From the cell containing the given text, extract its center point as [x, y] coordinate. 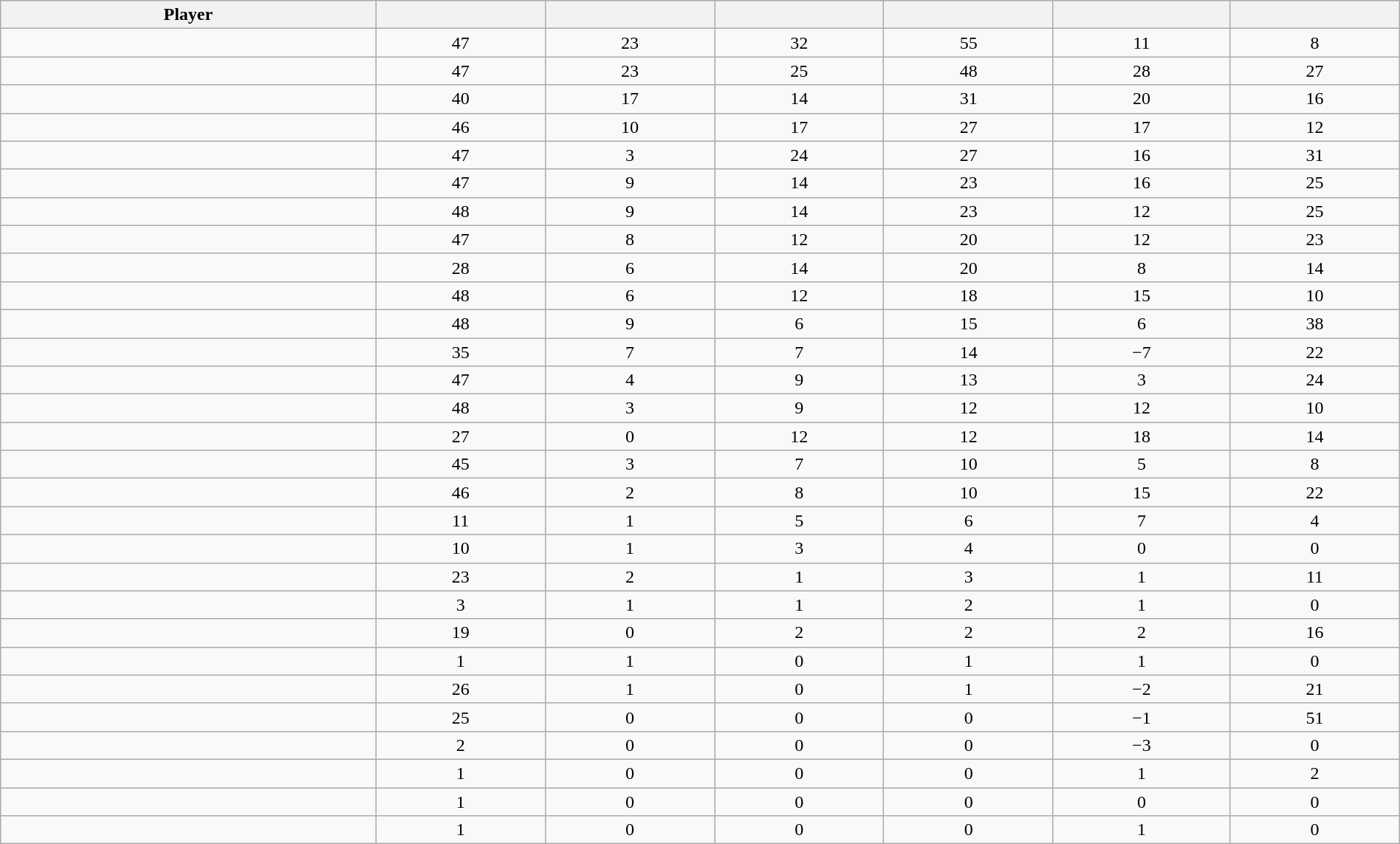
38 [1314, 323]
45 [461, 464]
55 [969, 43]
−2 [1142, 689]
32 [799, 43]
35 [461, 352]
26 [461, 689]
19 [461, 633]
−1 [1142, 717]
−3 [1142, 745]
−7 [1142, 352]
21 [1314, 689]
51 [1314, 717]
13 [969, 380]
Player [188, 15]
40 [461, 99]
